Extract the [x, y] coordinate from the center of the cell holding the provided text.  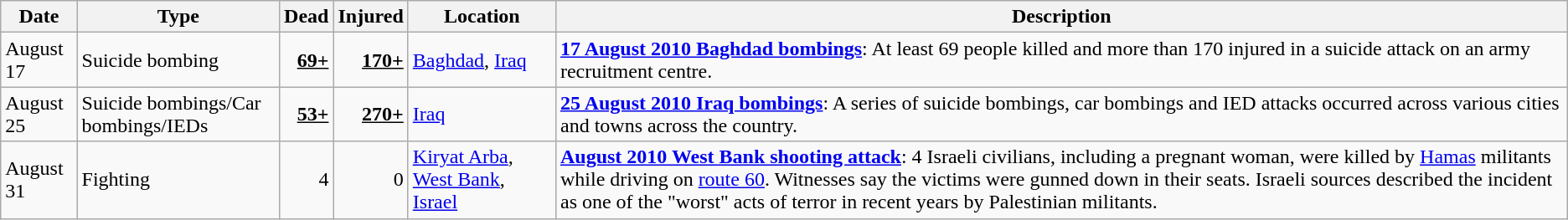
Iraq [482, 114]
Date [39, 17]
Description [1061, 17]
Location [482, 17]
Baghdad, Iraq [482, 60]
69+ [307, 60]
170+ [370, 60]
17 August 2010 Baghdad bombings: At least 69 people killed and more than 170 injured in a suicide attack on an army recruitment centre. [1061, 60]
August 17 [39, 60]
53+ [307, 114]
4 [307, 180]
Kiryat Arba, West Bank, Israel [482, 180]
August 25 [39, 114]
270+ [370, 114]
Type [178, 17]
Suicide bombings/Car bombings/IEDs [178, 114]
25 August 2010 Iraq bombings: A series of suicide bombings, car bombings and IED attacks occurred across various cities and towns across the country. [1061, 114]
August 31 [39, 180]
0 [370, 180]
Suicide bombing [178, 60]
Injured [370, 17]
Dead [307, 17]
Fighting [178, 180]
